Find where the given text appears and provide that cell's center as [x, y] coordinate. 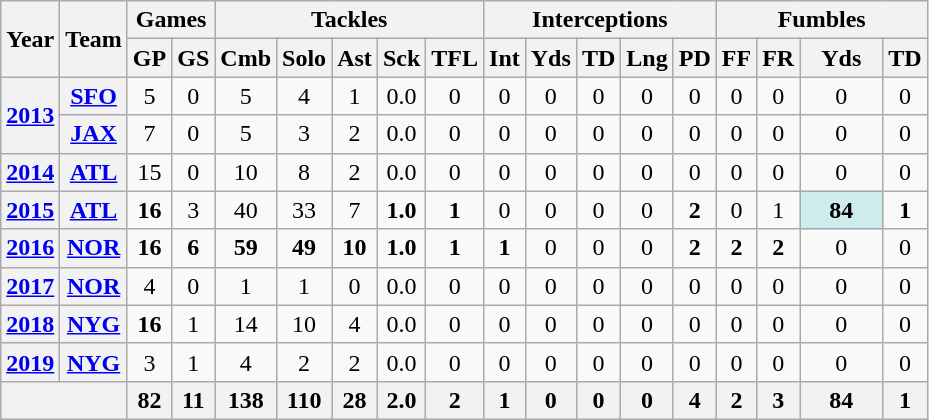
Cmb [246, 58]
33 [304, 210]
SFO [94, 96]
Interceptions [600, 20]
8 [304, 172]
Tackles [350, 20]
Team [94, 39]
15 [149, 172]
2014 [30, 172]
Games [170, 20]
GP [149, 58]
Solo [304, 58]
Int [505, 58]
110 [304, 400]
Lng [647, 58]
PD [694, 58]
2.0 [401, 400]
2013 [30, 115]
14 [246, 324]
Fumbles [822, 20]
JAX [94, 134]
28 [355, 400]
2015 [30, 210]
6 [194, 248]
2017 [30, 286]
82 [149, 400]
FR [778, 58]
FF [736, 58]
2019 [30, 362]
Ast [355, 58]
40 [246, 210]
49 [304, 248]
GS [194, 58]
TFL [455, 58]
59 [246, 248]
2018 [30, 324]
11 [194, 400]
Sck [401, 58]
Year [30, 39]
138 [246, 400]
2016 [30, 248]
